Determine the (x, y) coordinate at the center of the cell enclosing the given text.  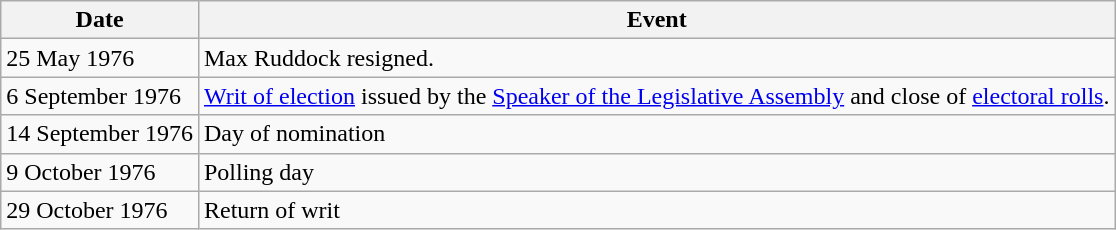
9 October 1976 (100, 172)
25 May 1976 (100, 58)
Date (100, 20)
14 September 1976 (100, 134)
Writ of election issued by the Speaker of the Legislative Assembly and close of electoral rolls. (656, 96)
Event (656, 20)
Day of nomination (656, 134)
29 October 1976 (100, 210)
Return of writ (656, 210)
6 September 1976 (100, 96)
Max Ruddock resigned. (656, 58)
Polling day (656, 172)
